From the cell containing the given text, extract its center point as [X, Y] coordinate. 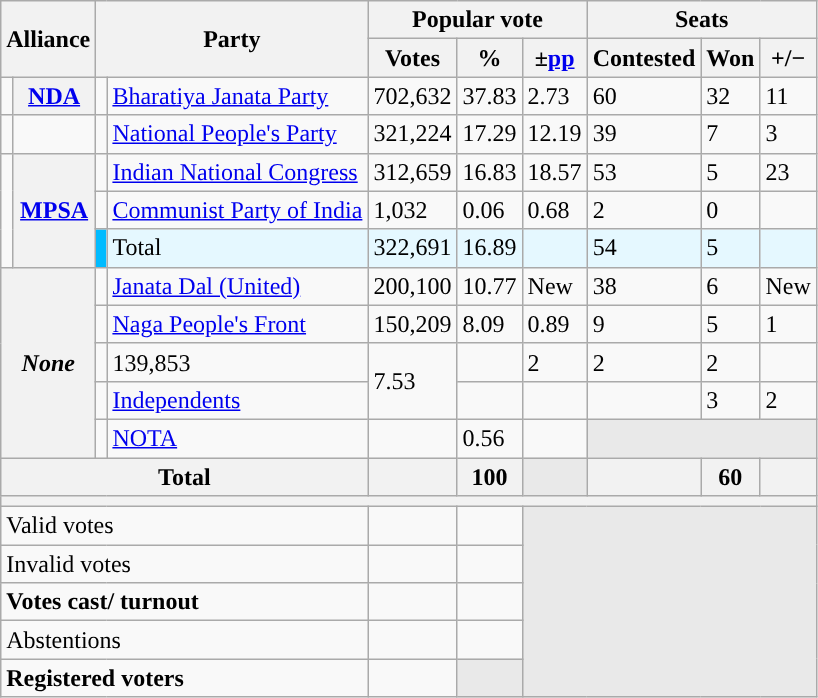
Indian National Congress [238, 172]
2.73 [554, 96]
7 [730, 134]
150,209 [412, 324]
Bharatiya Janata Party [238, 96]
1,032 [412, 210]
54 [644, 248]
16.89 [490, 248]
38 [644, 286]
312,659 [412, 172]
10.77 [490, 286]
322,691 [412, 248]
Won [730, 58]
Communist Party of India [238, 210]
18.57 [554, 172]
Registered voters [184, 678]
9 [644, 324]
11 [788, 96]
200,100 [412, 286]
0.06 [490, 210]
Independents [238, 400]
702,632 [412, 96]
321,224 [412, 134]
NDA [54, 96]
0 [730, 210]
32 [730, 96]
Contested [644, 58]
17.29 [490, 134]
Invalid votes [184, 564]
NOTA [238, 438]
12.19 [554, 134]
53 [644, 172]
16.83 [490, 172]
±pp [554, 58]
1 [788, 324]
Party [232, 39]
6 [730, 286]
Janata Dal (United) [238, 286]
7.53 [412, 381]
Abstentions [184, 640]
National People's Party [238, 134]
% [490, 58]
Popular vote [478, 20]
8.09 [490, 324]
0.56 [490, 438]
Votes [412, 58]
100 [490, 477]
0.89 [554, 324]
Alliance [48, 39]
0.68 [554, 210]
Valid votes [184, 526]
39 [644, 134]
23 [788, 172]
37.83 [490, 96]
+/− [788, 58]
139,853 [238, 362]
Votes cast/ turnout [184, 602]
None [48, 362]
Seats [702, 20]
Naga People's Front [238, 324]
MPSA [54, 210]
